Determine the (X, Y) coordinate at the center of the cell enclosing the given text.  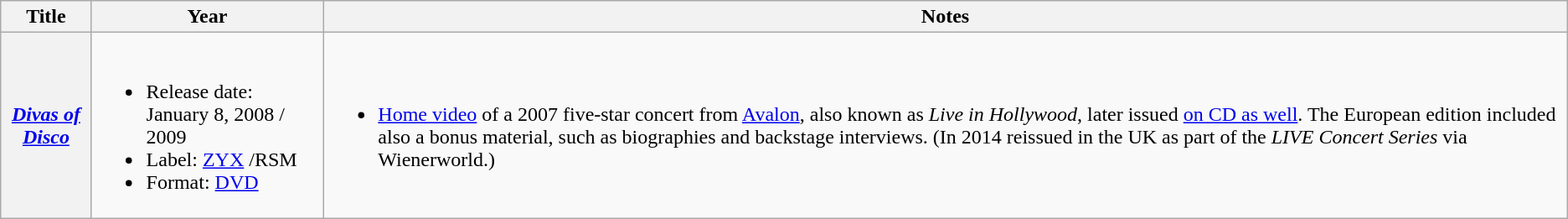
Divas of Disco (46, 126)
Release date: January 8, 2008 / 2009 Label: ZYX /RSM Format: DVD (208, 126)
Notes (945, 17)
Title (46, 17)
Year (208, 17)
